Determine the [X, Y] coordinate at the center of the cell enclosing the given text.  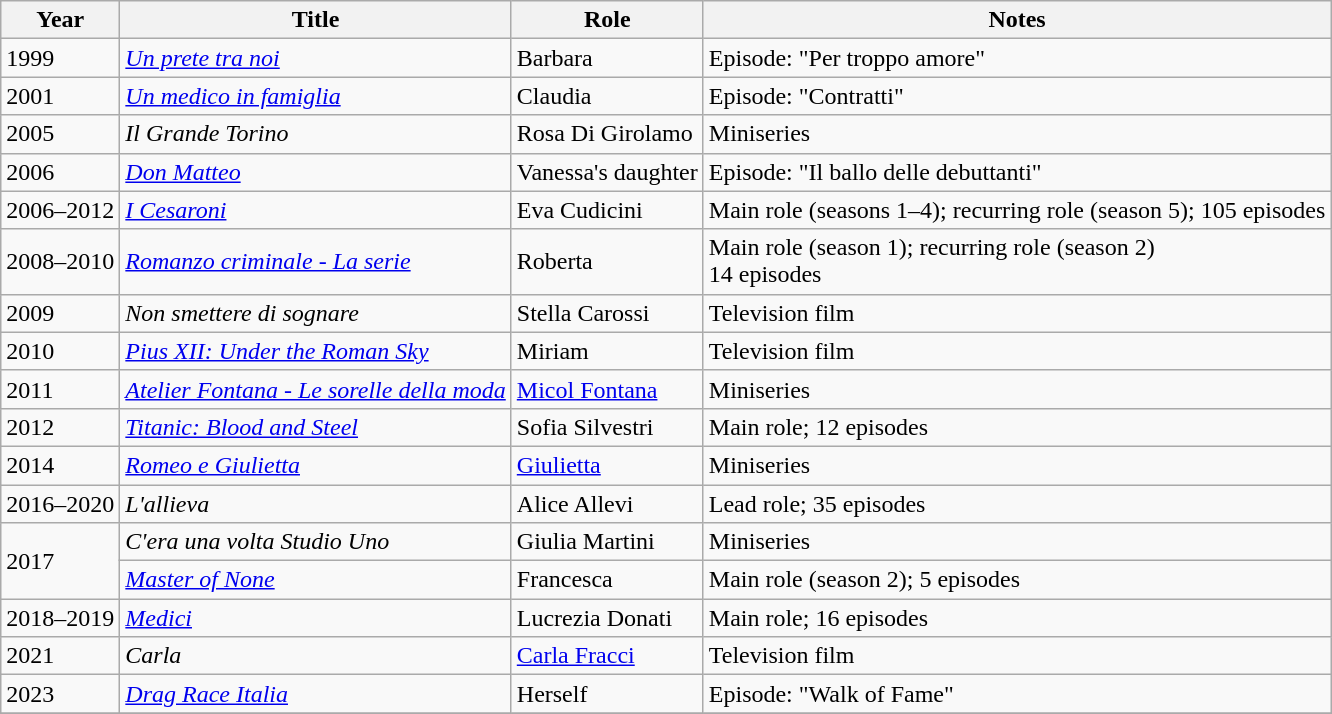
Title [316, 20]
1999 [60, 58]
Roberta [607, 262]
Drag Race Italia [316, 694]
2016–2020 [60, 503]
Atelier Fontana - Le sorelle della moda [316, 389]
2014 [60, 465]
Main role (season 1); recurring role (season 2) 14 episodes [1017, 262]
Un prete tra noi [316, 58]
C'era una volta Studio Uno [316, 542]
Herself [607, 694]
Pius XII: Under the Roman Sky [316, 351]
Master of None [316, 580]
Titanic: Blood and Steel [316, 427]
Vanessa's daughter [607, 172]
Main role (seasons 1–4); recurring role (season 5); 105 episodes [1017, 210]
Episode: "Il ballo delle debuttanti" [1017, 172]
Claudia [607, 96]
Carla [316, 656]
2012 [60, 427]
Non smettere di sognare [316, 313]
Giulietta [607, 465]
Il Grande Torino [316, 134]
Barbara [607, 58]
Medici [316, 618]
Rosa Di Girolamo [607, 134]
Sofia Silvestri [607, 427]
Francesca [607, 580]
2010 [60, 351]
2006 [60, 172]
L'allieva [316, 503]
Carla Fracci [607, 656]
2017 [60, 561]
Alice Allevi [607, 503]
Episode: "Walk of Fame" [1017, 694]
Year [60, 20]
Role [607, 20]
2009 [60, 313]
2001 [60, 96]
Micol Fontana [607, 389]
Main role (season 2); 5 episodes [1017, 580]
Stella Carossi [607, 313]
Notes [1017, 20]
Eva Cudicini [607, 210]
Episode: "Per troppo amore" [1017, 58]
Main role; 16 episodes [1017, 618]
2006–2012 [60, 210]
Romanzo criminale - La serie [316, 262]
Un medico in famiglia [316, 96]
2008–2010 [60, 262]
Lucrezia Donati [607, 618]
Giulia Martini [607, 542]
I Cesaroni [316, 210]
Miriam [607, 351]
2021 [60, 656]
2011 [60, 389]
Romeo e Giulietta [316, 465]
Main role; 12 episodes [1017, 427]
Lead role; 35 episodes [1017, 503]
Don Matteo [316, 172]
2005 [60, 134]
2018–2019 [60, 618]
2023 [60, 694]
Episode: "Contratti" [1017, 96]
